Extract the [x, y] coordinate from the center of the cell holding the provided text.  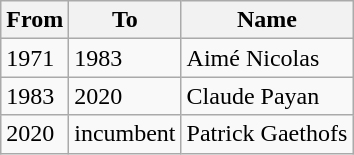
Name [267, 20]
incumbent [125, 134]
Aimé Nicolas [267, 58]
From [35, 20]
Claude Payan [267, 96]
1971 [35, 58]
Patrick Gaethofs [267, 134]
To [125, 20]
